Provide the (x, y) coordinate of the cell's center where the given text is located.  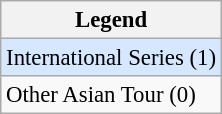
Other Asian Tour (0) (112, 95)
International Series (1) (112, 58)
Legend (112, 20)
